Extract the (X, Y) coordinate from the center of the cell holding the provided text.  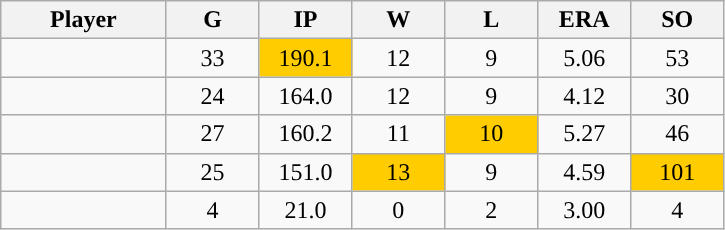
0 (398, 210)
10 (492, 134)
25 (212, 172)
ERA (584, 20)
G (212, 20)
164.0 (306, 96)
4.12 (584, 96)
30 (678, 96)
24 (212, 96)
L (492, 20)
27 (212, 134)
190.1 (306, 58)
IP (306, 20)
46 (678, 134)
2 (492, 210)
151.0 (306, 172)
101 (678, 172)
21.0 (306, 210)
3.00 (584, 210)
SO (678, 20)
W (398, 20)
Player (84, 20)
5.06 (584, 58)
5.27 (584, 134)
11 (398, 134)
160.2 (306, 134)
53 (678, 58)
33 (212, 58)
4.59 (584, 172)
13 (398, 172)
